Return the (X, Y) coordinate for the center point of the cell that contains the specified text.  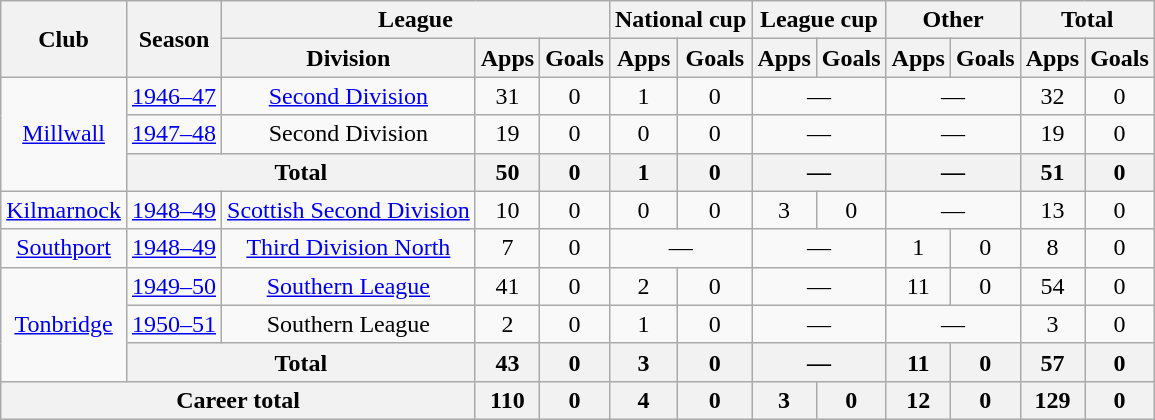
Other (953, 20)
Career total (238, 400)
National cup (680, 20)
43 (507, 362)
1946–47 (174, 96)
Southport (64, 248)
13 (1052, 210)
4 (643, 400)
110 (507, 400)
Third Division North (349, 248)
32 (1052, 96)
50 (507, 172)
8 (1052, 248)
12 (918, 400)
54 (1052, 286)
Kilmarnock (64, 210)
7 (507, 248)
Division (349, 58)
Season (174, 39)
Scottish Second Division (349, 210)
57 (1052, 362)
League (416, 20)
129 (1052, 400)
41 (507, 286)
1949–50 (174, 286)
10 (507, 210)
Tonbridge (64, 324)
31 (507, 96)
League cup (819, 20)
51 (1052, 172)
Millwall (64, 134)
Club (64, 39)
1947–48 (174, 134)
1950–51 (174, 324)
